For the text-containing cell, return its midpoint in (X, Y) coordinate format. 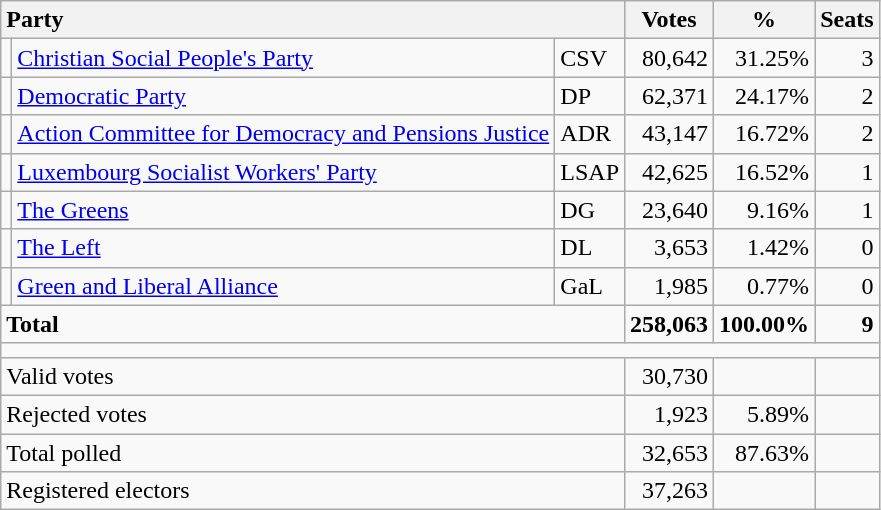
Total (313, 324)
258,063 (670, 324)
Rejected votes (313, 414)
23,640 (670, 210)
Green and Liberal Alliance (284, 286)
Democratic Party (284, 96)
GaL (590, 286)
Luxembourg Socialist Workers' Party (284, 172)
3 (847, 58)
3,653 (670, 248)
31.25% (764, 58)
LSAP (590, 172)
100.00% (764, 324)
CSV (590, 58)
The Left (284, 248)
87.63% (764, 453)
80,642 (670, 58)
DL (590, 248)
1.42% (764, 248)
5.89% (764, 414)
9 (847, 324)
37,263 (670, 491)
24.17% (764, 96)
Registered electors (313, 491)
Christian Social People's Party (284, 58)
DP (590, 96)
Votes (670, 20)
32,653 (670, 453)
43,147 (670, 134)
0.77% (764, 286)
9.16% (764, 210)
16.72% (764, 134)
Valid votes (313, 376)
Total polled (313, 453)
16.52% (764, 172)
1,923 (670, 414)
The Greens (284, 210)
Party (313, 20)
62,371 (670, 96)
Action Committee for Democracy and Pensions Justice (284, 134)
DG (590, 210)
1,985 (670, 286)
% (764, 20)
ADR (590, 134)
30,730 (670, 376)
42,625 (670, 172)
Seats (847, 20)
